From the cell containing the given text, extract its center point as [x, y] coordinate. 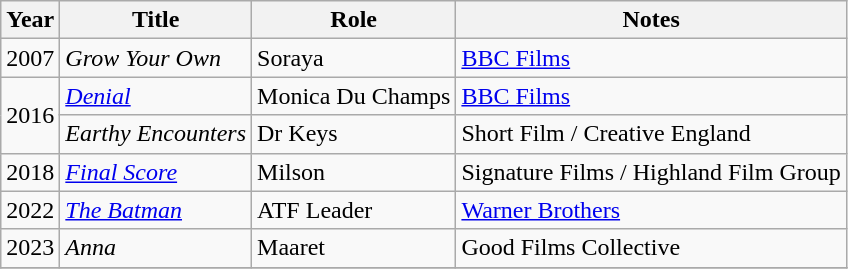
Denial [156, 96]
2023 [30, 248]
Anna [156, 248]
Notes [651, 20]
2022 [30, 210]
Final Score [156, 172]
ATF Leader [354, 210]
Good Films Collective [651, 248]
2016 [30, 115]
Soraya [354, 58]
Maaret [354, 248]
Earthy Encounters [156, 134]
Short Film / Creative England [651, 134]
Role [354, 20]
Milson [354, 172]
Title [156, 20]
Grow Your Own [156, 58]
Warner Brothers [651, 210]
2018 [30, 172]
The Batman [156, 210]
2007 [30, 58]
Signature Films / Highland Film Group [651, 172]
Monica Du Champs [354, 96]
Dr Keys [354, 134]
Year [30, 20]
